Locate the cell with the specified text and output its (x, y) center coordinate. 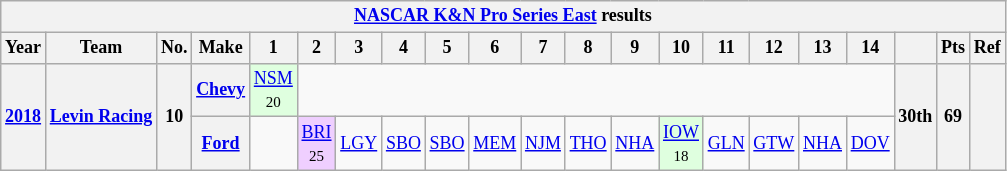
Make (221, 48)
NSM20 (273, 90)
GTW (774, 144)
Team (100, 48)
Pts (954, 48)
NJM (544, 144)
6 (495, 48)
Ref (987, 48)
13 (823, 48)
14 (870, 48)
DOV (870, 144)
NASCAR K&N Pro Series East results (503, 16)
Chevy (221, 90)
11 (726, 48)
MEM (495, 144)
No. (174, 48)
5 (447, 48)
BRI25 (316, 144)
4 (404, 48)
1 (273, 48)
7 (544, 48)
9 (635, 48)
2 (316, 48)
30th (916, 116)
69 (954, 116)
Ford (221, 144)
3 (359, 48)
LGY (359, 144)
Year (24, 48)
2018 (24, 116)
Levin Racing (100, 116)
8 (588, 48)
GLN (726, 144)
IOW18 (682, 144)
12 (774, 48)
THO (588, 144)
